Locate the cell with the specified text and output its [X, Y] center coordinate. 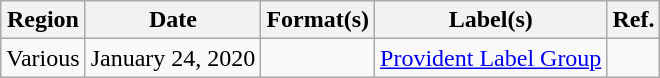
Format(s) [318, 20]
Date [173, 20]
January 24, 2020 [173, 58]
Provident Label Group [491, 58]
Label(s) [491, 20]
Ref. [634, 20]
Region [43, 20]
Various [43, 58]
